Pinpoint the cell where the given text exists, returning its [x, y] midpoint coordinate. 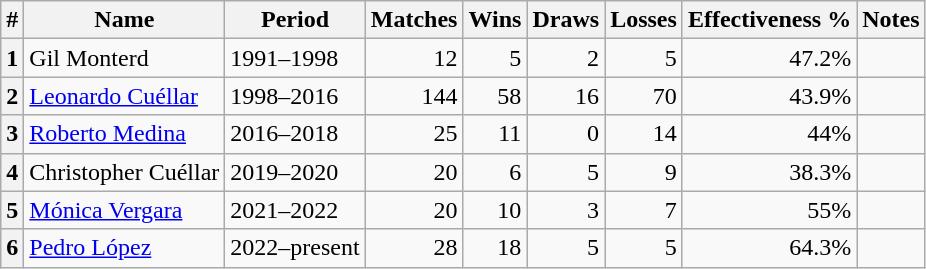
18 [495, 248]
58 [495, 96]
11 [495, 134]
Wins [495, 20]
Matches [414, 20]
25 [414, 134]
Notes [891, 20]
2016–2018 [295, 134]
Name [124, 20]
144 [414, 96]
14 [644, 134]
2022–present [295, 248]
Draws [566, 20]
44% [769, 134]
2021–2022 [295, 210]
Pedro López [124, 248]
Mónica Vergara [124, 210]
38.3% [769, 172]
0 [566, 134]
Effectiveness % [769, 20]
Roberto Medina [124, 134]
2019–2020 [295, 172]
12 [414, 58]
9 [644, 172]
Leonardo Cuéllar [124, 96]
Losses [644, 20]
16 [566, 96]
Gil Monterd [124, 58]
43.9% [769, 96]
55% [769, 210]
Period [295, 20]
# [12, 20]
Christopher Cuéllar [124, 172]
1991–1998 [295, 58]
28 [414, 248]
7 [644, 210]
64.3% [769, 248]
1 [12, 58]
1998–2016 [295, 96]
47.2% [769, 58]
10 [495, 210]
4 [12, 172]
70 [644, 96]
